Capture the cell that displays the provided text and extract its (x, y) central coordinate. 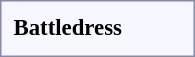
Battledress (68, 27)
